Capture the cell that displays the provided text and extract its [x, y] central coordinate. 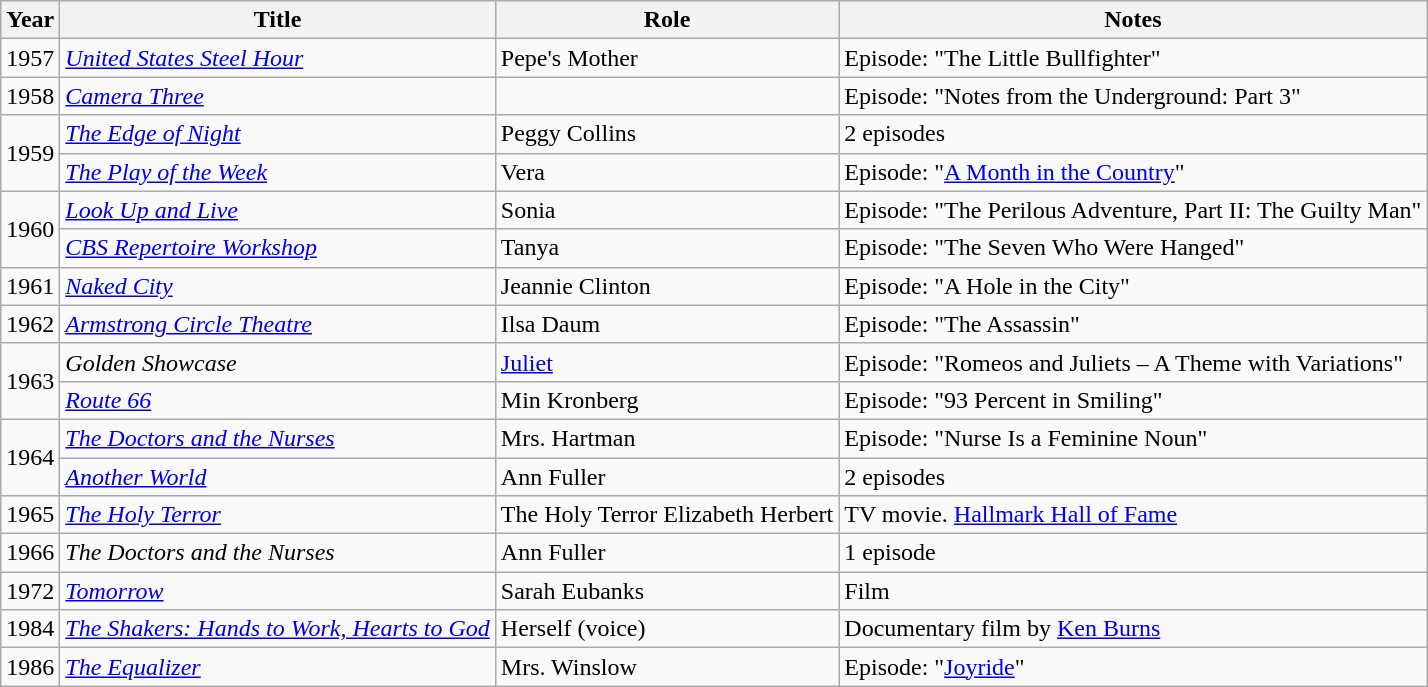
Episode: "Romeos and Juliets – A Theme with Variations" [1133, 362]
1962 [30, 324]
Armstrong Circle Theatre [278, 324]
CBS Repertoire Workshop [278, 248]
Look Up and Live [278, 210]
Episode: "93 Percent in Smiling" [1133, 400]
Episode: "A Month in the Country" [1133, 172]
Episode: "The Perilous Adventure, Part II: The Guilty Man" [1133, 210]
United States Steel Hour [278, 58]
Year [30, 20]
Herself (voice) [666, 629]
1959 [30, 153]
Min Kronberg [666, 400]
Episode: "Nurse Is a Feminine Noun" [1133, 438]
Golden Showcase [278, 362]
Mrs. Hartman [666, 438]
Episode: "The Seven Who Were Hanged" [1133, 248]
Jeannie Clinton [666, 286]
Episode: "Notes from the Underground: Part 3" [1133, 96]
The Play of the Week [278, 172]
Another World [278, 477]
Episode: "The Assassin" [1133, 324]
Episode: "A Hole in the City" [1133, 286]
Tomorrow [278, 591]
Mrs. Winslow [666, 667]
1965 [30, 515]
TV movie. Hallmark Hall of Fame [1133, 515]
Pepe's Mother [666, 58]
Episode: "The Little Bullfighter" [1133, 58]
Naked City [278, 286]
Ilsa Daum [666, 324]
The Shakers: Hands to Work, Hearts to God [278, 629]
1961 [30, 286]
Documentary film by Ken Burns [1133, 629]
1 episode [1133, 553]
1972 [30, 591]
Sarah Eubanks [666, 591]
Vera [666, 172]
The Holy Terror Elizabeth Herbert [666, 515]
1963 [30, 381]
1957 [30, 58]
Juliet [666, 362]
Route 66 [278, 400]
Episode: "Joyride" [1133, 667]
1984 [30, 629]
Peggy Collins [666, 134]
Film [1133, 591]
Tanya [666, 248]
Notes [1133, 20]
1960 [30, 229]
1958 [30, 96]
The Equalizer [278, 667]
Title [278, 20]
Sonia [666, 210]
1966 [30, 553]
1986 [30, 667]
Camera Three [278, 96]
1964 [30, 457]
Role [666, 20]
The Edge of Night [278, 134]
The Holy Terror [278, 515]
